From the cell containing the given text, extract its center point as (X, Y) coordinate. 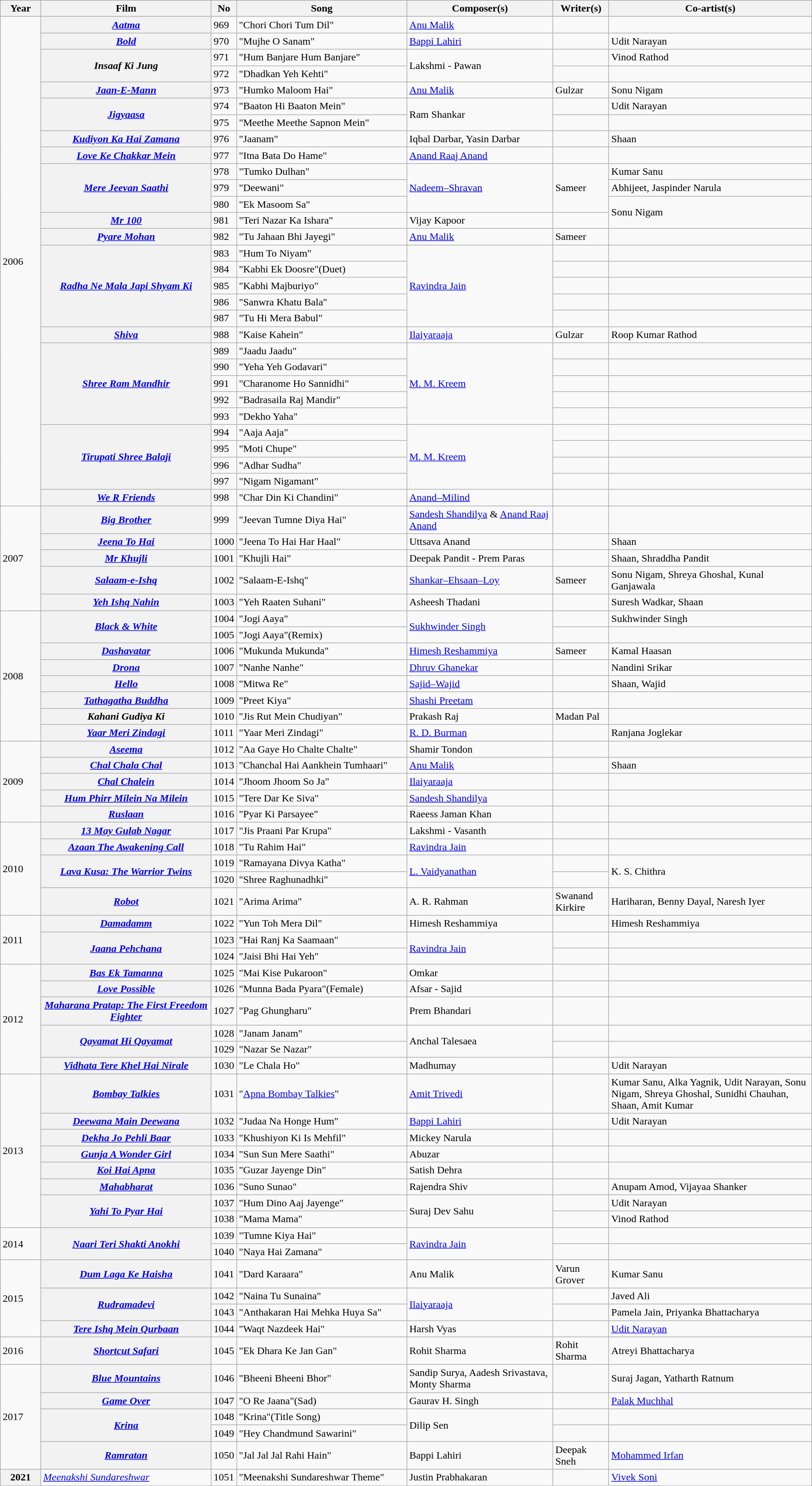
Shankar–Ehsaan–Loy (480, 580)
Radha Ne Mala Japi Shyam Ki (126, 286)
999 (224, 520)
1033 (224, 1138)
977 (224, 155)
Love Ke Chakkar Mein (126, 155)
Omkar (480, 972)
Writer(s) (581, 9)
"Anthakaran Hai Mehka Huya Sa" (322, 1312)
980 (224, 204)
1034 (224, 1154)
Kumar Sanu, Alka Yagnik, Udit Narayan, Sonu Nigam, Shreya Ghoshal, Sunidhi Chauhan, Shaan, Amit Kumar (710, 1094)
"Mama Mama" (322, 1219)
Mr Khujli (126, 558)
Rudramadevi (126, 1304)
"Badrasaila Raj Mandir" (322, 400)
Anupam Amod, Vijayaa Shanker (710, 1187)
2010 (21, 869)
1048 (224, 1417)
"Hum Banjare Hum Banjare" (322, 57)
1036 (224, 1187)
969 (224, 25)
"Shree Raghunadhki" (322, 879)
1016 (224, 814)
"Kaise Kahein" (322, 335)
Madan Pal (581, 716)
1010 (224, 716)
Anand Raaj Anand (480, 155)
970 (224, 41)
1038 (224, 1219)
"Jhoom Jhoom So Ja" (322, 782)
1044 (224, 1328)
"Itna Bata Do Hame" (322, 155)
1019 (224, 863)
"Pyar Ki Parsayee" (322, 814)
Satish Dehra (480, 1170)
"Waqt Nazdeek Hai" (322, 1328)
"Aa Gaye Ho Chalte Chalte" (322, 749)
Vidhata Tere Khel Hai Nirale (126, 1066)
2013 (21, 1151)
Sandesh Shandilya & Anand Raaj Anand (480, 520)
"Jogi Aaya" (322, 619)
Vivek Soni (710, 1477)
"Jeena To Hai Har Haal" (322, 542)
Insaaf Ki Jung (126, 66)
Tathagatha Buddha (126, 700)
Hariharan, Benny Dayal, Naresh Iyer (710, 901)
Varun Grover (581, 1274)
"Jaadu Jaadu" (322, 351)
"Krina"(Title Song) (322, 1417)
"Khushiyon Ki Is Mehfil" (322, 1138)
Shamir Tondon (480, 749)
"Tere Dar Ke Siva" (322, 798)
Iqbal Darbar, Yasin Darbar (480, 139)
1026 (224, 989)
Salaam-e-Ishq (126, 580)
1001 (224, 558)
2012 (21, 1019)
Chal Chala Chal (126, 765)
"Charanome Ho Sannidhi" (322, 383)
Maharana Pratap: The First Freedom Fighter (126, 1011)
Dekha Jo Pehli Baar (126, 1138)
1015 (224, 798)
Prem Bhandari (480, 1011)
Meenakshi Sundareshwar (126, 1477)
"Jeevan Tumne Diya Hai" (322, 520)
979 (224, 188)
Suraj Dev Sahu (480, 1211)
985 (224, 286)
"Judaa Na Honge Hum" (322, 1121)
"Jaisi Bhi Hai Yeh" (322, 956)
1050 (224, 1456)
Palak Muchhal (710, 1401)
994 (224, 432)
"Guzar Jayenge Din" (322, 1170)
Shiva (126, 335)
1002 (224, 580)
Composer(s) (480, 9)
Yeh Ishq Nahin (126, 602)
1042 (224, 1296)
"Chanchal Hai Aankhein Tumhaari" (322, 765)
"Nazar Se Nazar" (322, 1049)
"Jal Jal Jal Rahi Hain" (322, 1456)
"Preet Kiya" (322, 700)
"Tu Jahaan Bhi Jayegi" (322, 237)
973 (224, 90)
Lakshmi - Vasanth (480, 831)
Raeess Jaman Khan (480, 814)
Sandip Surya, Aadesh Srivastava, Monty Sharma (480, 1378)
"Hey Chandmund Sawarini" (322, 1433)
Amit Trivedi (480, 1094)
Anand–Milind (480, 498)
Krina (126, 1425)
Pamela Jain, Priyanka Bhattacharya (710, 1312)
Javed Ali (710, 1296)
2011 (21, 940)
Jigyaasa (126, 114)
"Jogi Aaya"(Remix) (322, 635)
Sandesh Shandilya (480, 798)
"Tumne Kiya Hai" (322, 1235)
Kamal Haasan (710, 651)
1043 (224, 1312)
Tere Ishq Mein Qurbaan (126, 1328)
"Tu Rahim Hai" (322, 847)
Ruslaan (126, 814)
Pyare Mohan (126, 237)
Bold (126, 41)
"Yeha Yeh Godavari" (322, 367)
L. Vaidyanathan (480, 871)
996 (224, 465)
"Jis Praani Par Krupa" (322, 831)
Big Brother (126, 520)
"Mukunda Mukunda" (322, 651)
2008 (21, 676)
Co-artist(s) (710, 9)
"Humko Maloom Hai" (322, 90)
Afsar - Sajid (480, 989)
A. R. Rahman (480, 901)
1006 (224, 651)
Jaana Pehchana (126, 948)
984 (224, 269)
"Moti Chupe" (322, 448)
991 (224, 383)
1000 (224, 542)
Ranjana Joglekar (710, 733)
Rajendra Shiv (480, 1187)
Song (322, 9)
995 (224, 448)
"Aaja Aaja" (322, 432)
"Khujli Hai" (322, 558)
"Jaanam" (322, 139)
Ramratan (126, 1456)
Uttsava Anand (480, 542)
Bombay Talkies (126, 1094)
1013 (224, 765)
1023 (224, 940)
Sajid–Wajid (480, 684)
Black & White (126, 627)
"Sanwra Khatu Bala" (322, 302)
1008 (224, 684)
"Nigam Nigamant" (322, 481)
"Yeh Raaten Suhani" (322, 602)
Abuzar (480, 1154)
2014 (21, 1244)
990 (224, 367)
987 (224, 318)
1009 (224, 700)
"Mai Kise Pukaroon" (322, 972)
Shree Ram Mandhir (126, 383)
1039 (224, 1235)
Abhijeet, Jaspinder Narula (710, 188)
"Kabhi Ek Doosre"(Duet) (322, 269)
Shashi Preetam (480, 700)
1046 (224, 1378)
No (224, 9)
"Chori Chori Tum Dil" (322, 25)
Deepak Pandit - Prem Paras (480, 558)
Vijay Kapoor (480, 221)
"Teri Nazar Ka Ishara" (322, 221)
1017 (224, 831)
Suraj Jagan, Yatharth Ratnum (710, 1378)
1020 (224, 879)
997 (224, 481)
"Salaam-E-Ishq" (322, 580)
"Dard Karaara" (322, 1274)
"Meenakshi Sundareshwar Theme" (322, 1477)
"Ek Masoom Sa" (322, 204)
2007 (21, 558)
1021 (224, 901)
"Munna Bada Pyara"(Female) (322, 989)
We R Friends (126, 498)
Aatma (126, 25)
1014 (224, 782)
Dhruv Ghanekar (480, 667)
1011 (224, 733)
Atreyi Bhattacharya (710, 1351)
978 (224, 171)
Lava Kusa: The Warrior Twins (126, 871)
Hello (126, 684)
Dashavatar (126, 651)
Love Possible (126, 989)
Tirupati Shree Balaji (126, 457)
982 (224, 237)
Film (126, 9)
1018 (224, 847)
Qayamat Hi Qayamat (126, 1041)
Hum Phirr Milein Na Milein (126, 798)
986 (224, 302)
2021 (21, 1477)
Harsh Vyas (480, 1328)
"Tumko Dulhan" (322, 171)
Asheesh Thadani (480, 602)
2017 (21, 1417)
"Le Chala Ho" (322, 1066)
Mr 100 (126, 221)
974 (224, 106)
1051 (224, 1477)
Ram Shankar (480, 114)
1025 (224, 972)
"Janam Janam" (322, 1033)
Dum Laga Ke Haisha (126, 1274)
"Kabhi Majburiyo" (322, 286)
2009 (21, 782)
"Naya Hai Zamana" (322, 1252)
1012 (224, 749)
Swanand Kirkire (581, 901)
"Meethe Meethe Sapnon Mein" (322, 123)
"Baaton Hi Baaton Mein" (322, 106)
Justin Prabhakaran (480, 1477)
K. S. Chithra (710, 871)
2016 (21, 1351)
1004 (224, 619)
1035 (224, 1170)
"Yun Toh Mera Dil" (322, 924)
Mickey Narula (480, 1138)
"Dhadkan Yeh Kehti" (322, 74)
Koi Hai Apna (126, 1170)
1040 (224, 1252)
Mere Jeevan Saathi (126, 188)
988 (224, 335)
Dilip Sen (480, 1425)
Deewana Main Deewana (126, 1121)
"Mitwa Re" (322, 684)
Suresh Wadkar, Shaan (710, 602)
Year (21, 9)
Blue Mountains (126, 1378)
1032 (224, 1121)
1030 (224, 1066)
Shaan, Wajid (710, 684)
Robot (126, 901)
Deepak Sneh (581, 1456)
989 (224, 351)
1024 (224, 956)
Yahi To Pyar Hai (126, 1211)
"Jis Rut Mein Chudiyan" (322, 716)
Roop Kumar Rathod (710, 335)
1037 (224, 1203)
Drona (126, 667)
R. D. Burman (480, 733)
Nandini Srikar (710, 667)
"Sun Sun Mere Saathi" (322, 1154)
Mohammed Irfan (710, 1456)
Chal Chalein (126, 782)
998 (224, 498)
"Deewani" (322, 188)
"Suno Sunao" (322, 1187)
1028 (224, 1033)
1022 (224, 924)
Bas Ek Tamanna (126, 972)
13 May Gulab Nagar (126, 831)
Kahani Gudiya Ki (126, 716)
Gaurav H. Singh (480, 1401)
2006 (21, 261)
1003 (224, 602)
Mahabharat (126, 1187)
1007 (224, 667)
Azaan The Awakening Call (126, 847)
981 (224, 221)
1049 (224, 1433)
"Nanhe Nanhe" (322, 667)
Shaan, Shraddha Pandit (710, 558)
Yaar Meri Zindagi (126, 733)
Damadamm (126, 924)
983 (224, 253)
Nadeem–Shravan (480, 188)
2015 (21, 1298)
971 (224, 57)
"Yaar Meri Zindagi" (322, 733)
972 (224, 74)
992 (224, 400)
"Hum To Niyam" (322, 253)
"Mujhe O Sanam" (322, 41)
Sonu Nigam, Shreya Ghoshal, Kunal Ganjawala (710, 580)
Madhumay (480, 1066)
975 (224, 123)
Gunja A Wonder Girl (126, 1154)
"Apna Bombay Talkies" (322, 1094)
Jaan-E-Mann (126, 90)
1045 (224, 1351)
"Adhar Sudha" (322, 465)
Shortcut Safari (126, 1351)
1027 (224, 1011)
"Hai Ranj Ka Saamaan" (322, 940)
"Pag Ghungharu" (322, 1011)
976 (224, 139)
993 (224, 416)
Anchal Talesaea (480, 1041)
1029 (224, 1049)
Prakash Raj (480, 716)
1005 (224, 635)
1041 (224, 1274)
Naari Teri Shakti Anokhi (126, 1244)
"Arima Arima" (322, 901)
"Bheeni Bheeni Bhor" (322, 1378)
"Tu Hi Mera Babul" (322, 318)
Jeena To Hai (126, 542)
1047 (224, 1401)
"Naina Tu Sunaina" (322, 1296)
"Hum Dino Aaj Jayenge" (322, 1203)
Aseema (126, 749)
"Dekho Yaha" (322, 416)
"Ek Dhara Ke Jan Gan" (322, 1351)
Kudiyon Ka Hai Zamana (126, 139)
Game Over (126, 1401)
1031 (224, 1094)
"O Re Jaana"(Sad) (322, 1401)
"Ramayana Divya Katha" (322, 863)
Lakshmi - Pawan (480, 66)
"Char Din Ki Chandini" (322, 498)
